Identify which cell holds the provided text, then report its [X, Y] central coordinate. 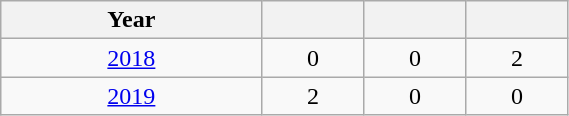
2019 [132, 96]
2018 [132, 58]
Year [132, 20]
